From the cell containing the given text, extract its center point as [x, y] coordinate. 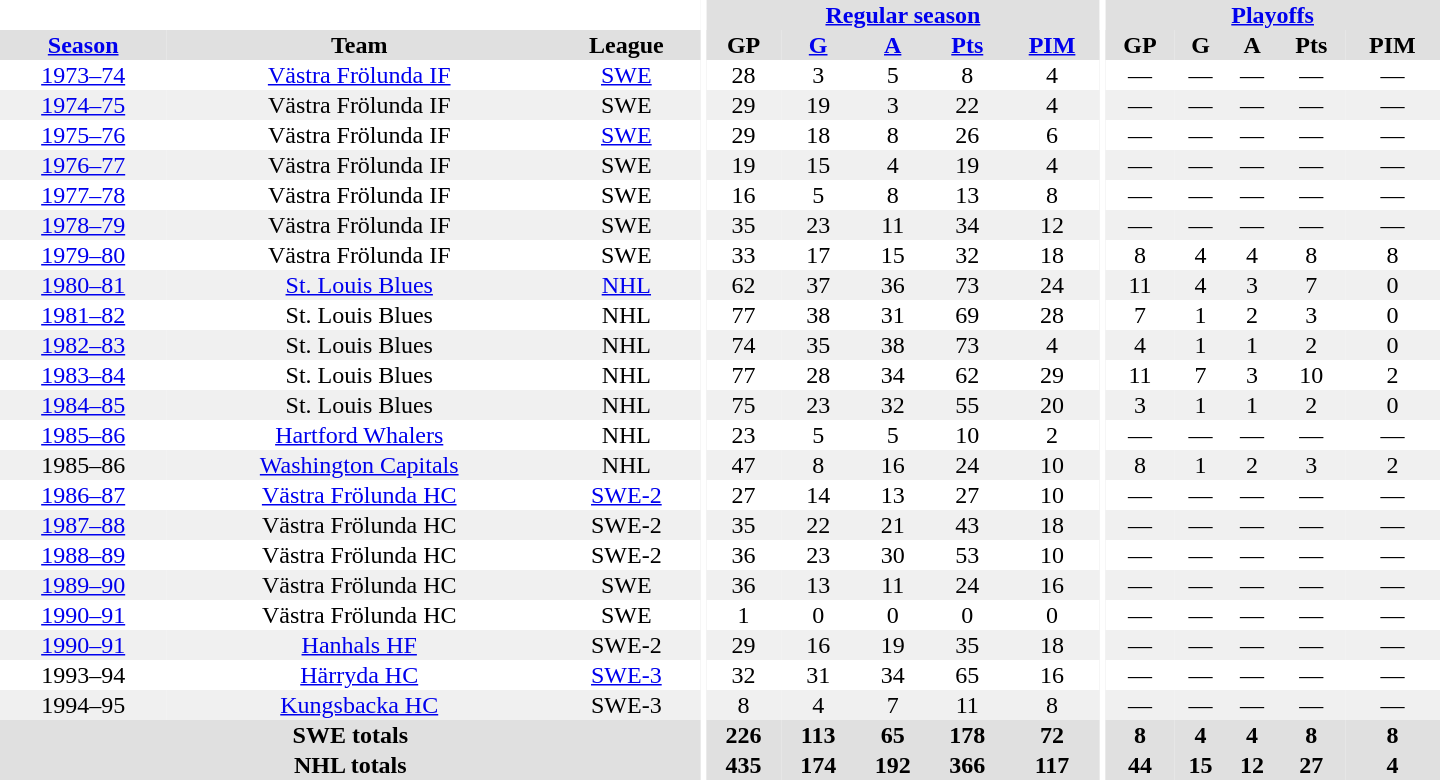
Regular season [902, 15]
53 [968, 555]
1983–84 [83, 375]
72 [1052, 735]
1976–77 [83, 165]
Hartford Whalers [359, 435]
1993–94 [83, 675]
20 [1052, 405]
Kungsbacka HC [359, 705]
226 [744, 735]
1981–82 [83, 315]
Playoffs [1272, 15]
Hanhals HF [359, 645]
1980–81 [83, 285]
69 [968, 315]
1979–80 [83, 255]
1987–88 [83, 525]
1973–74 [83, 75]
1984–85 [83, 405]
43 [968, 525]
6 [1052, 135]
Härryda HC [359, 675]
17 [818, 255]
1975–76 [83, 135]
192 [892, 765]
26 [968, 135]
178 [968, 735]
NHL totals [350, 765]
SWE totals [350, 735]
1994–95 [83, 705]
1982–83 [83, 345]
League [626, 45]
366 [968, 765]
174 [818, 765]
47 [744, 465]
1978–79 [83, 225]
30 [892, 555]
Washington Capitals [359, 465]
33 [744, 255]
44 [1140, 765]
14 [818, 495]
Season [83, 45]
117 [1052, 765]
113 [818, 735]
55 [968, 405]
21 [892, 525]
435 [744, 765]
1989–90 [83, 585]
1988–89 [83, 555]
1986–87 [83, 495]
1977–78 [83, 195]
74 [744, 345]
37 [818, 285]
1974–75 [83, 105]
75 [744, 405]
Team [359, 45]
